Search for the cell housing the specified text and yield its (x, y) center coordinate. 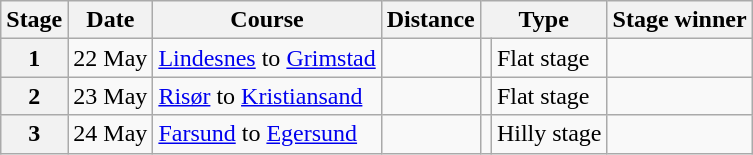
Date (110, 20)
Farsund to Egersund (267, 134)
22 May (110, 58)
Stage winner (680, 20)
24 May (110, 134)
Lindesnes to Grimstad (267, 58)
1 (34, 58)
2 (34, 96)
3 (34, 134)
Stage (34, 20)
Risør to Kristiansand (267, 96)
Hilly stage (549, 134)
Distance (430, 20)
Course (267, 20)
23 May (110, 96)
Type (544, 20)
